Determine the [X, Y] coordinate at the center of the cell enclosing the given text.  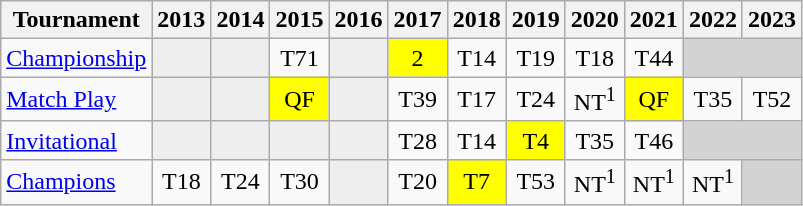
2017 [418, 20]
2016 [358, 20]
T53 [536, 182]
2021 [654, 20]
T4 [536, 140]
T7 [476, 182]
2020 [594, 20]
2015 [300, 20]
T30 [300, 182]
T19 [536, 58]
T20 [418, 182]
T71 [300, 58]
2018 [476, 20]
2013 [182, 20]
T28 [418, 140]
2014 [240, 20]
T52 [772, 100]
T39 [418, 100]
Championship [76, 58]
T44 [654, 58]
Match Play [76, 100]
Champions [76, 182]
T17 [476, 100]
2023 [772, 20]
Tournament [76, 20]
2022 [712, 20]
Invitational [76, 140]
2019 [536, 20]
T46 [654, 140]
2 [418, 58]
